Extract the (x, y) coordinate from the center of the cell holding the provided text.  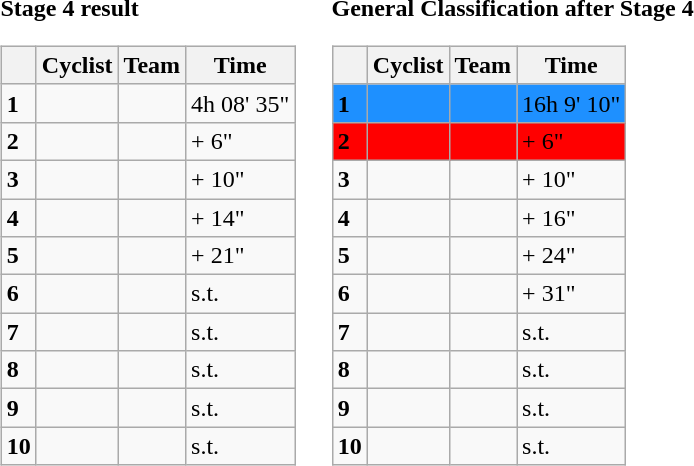
+ 14" (240, 217)
+ 24" (572, 256)
4h 08' 35" (240, 103)
+ 21" (240, 256)
+ 31" (572, 294)
16h 9' 10" (572, 103)
+ 16" (572, 217)
